For the text-containing cell, return its midpoint in [x, y] coordinate format. 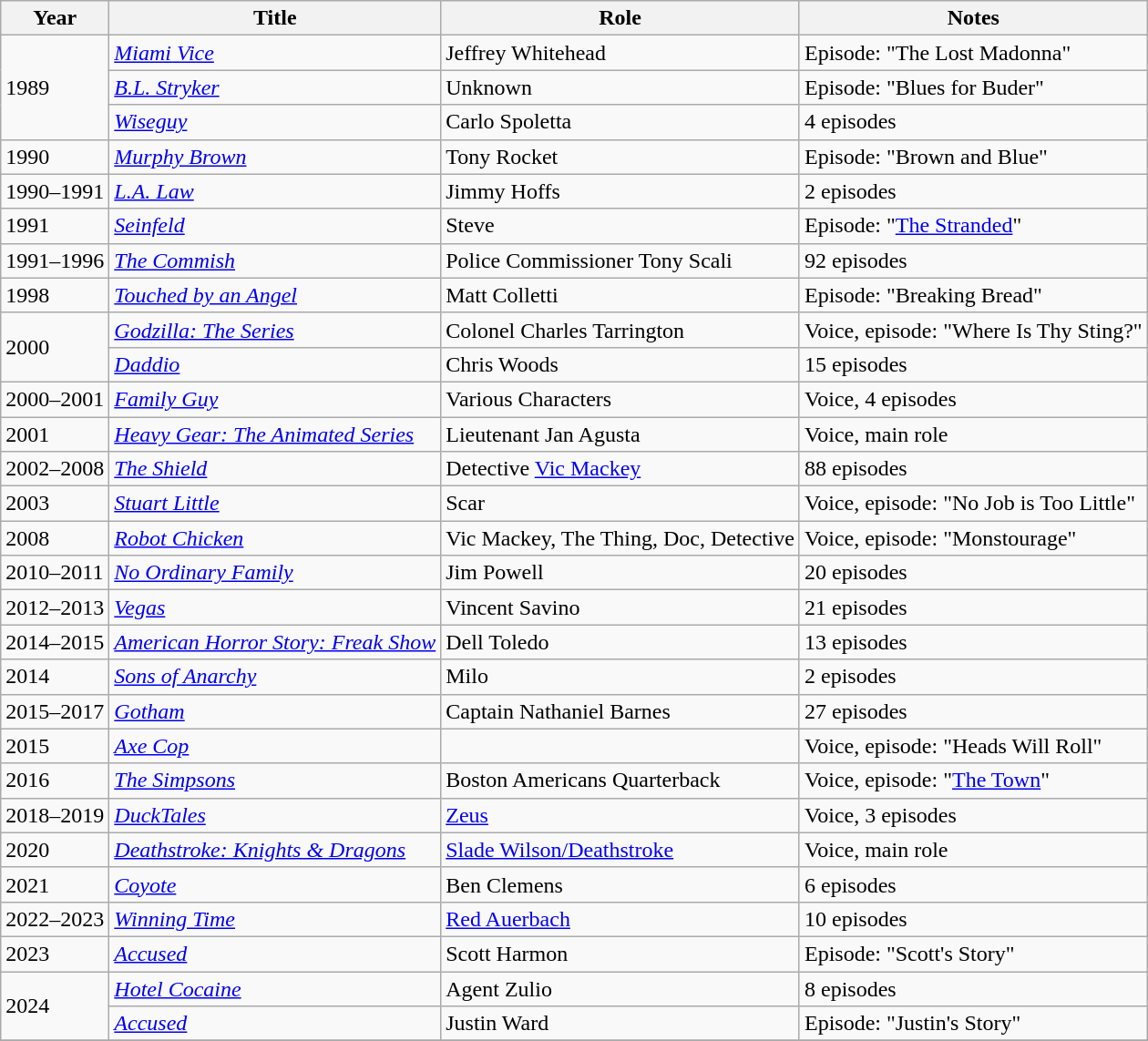
Red Auerbach [620, 919]
2000–2001 [55, 399]
The Shield [275, 469]
2015–2017 [55, 711]
Murphy Brown [275, 157]
Coyote [275, 884]
Jeffrey Whitehead [620, 53]
88 episodes [973, 469]
Carlo Spoletta [620, 122]
Episode: "Justin's Story" [973, 1024]
Various Characters [620, 399]
Lieutenant Jan Agusta [620, 434]
Voice, episode: "Monstourage" [973, 538]
Captain Nathaniel Barnes [620, 711]
Voice, episode: "Heads Will Roll" [973, 746]
2010–2011 [55, 573]
Voice, episode: "Where Is Thy Sting?" [973, 330]
Daddio [275, 364]
92 episodes [973, 260]
Year [55, 18]
6 episodes [973, 884]
20 episodes [973, 573]
The Simpsons [275, 781]
No Ordinary Family [275, 573]
Agent Zulio [620, 988]
Detective Vic Mackey [620, 469]
2021 [55, 884]
Unknown [620, 87]
Milo [620, 677]
Episode: "The Stranded" [973, 226]
2008 [55, 538]
Ben Clemens [620, 884]
Scott Harmon [620, 954]
Tony Rocket [620, 157]
2000 [55, 347]
Episode: "Breaking Bread" [973, 295]
Voice, episode: "The Town" [973, 781]
Matt Colletti [620, 295]
Seinfeld [275, 226]
L.A. Law [275, 191]
1991–1996 [55, 260]
1990 [55, 157]
DuckTales [275, 815]
Vic Mackey, The Thing, Doc, Detective [620, 538]
Hotel Cocaine [275, 988]
2002–2008 [55, 469]
Police Commissioner Tony Scali [620, 260]
Voice, episode: "No Job is Too Little" [973, 504]
4 episodes [973, 122]
Scar [620, 504]
2001 [55, 434]
2014 [55, 677]
10 episodes [973, 919]
2018–2019 [55, 815]
The Commish [275, 260]
Zeus [620, 815]
Wiseguy [275, 122]
Episode: "Blues for Buder" [973, 87]
Sons of Anarchy [275, 677]
Deathstroke: Knights & Dragons [275, 850]
Notes [973, 18]
Godzilla: The Series [275, 330]
Episode: "Brown and Blue" [973, 157]
Boston Americans Quarterback [620, 781]
Family Guy [275, 399]
21 episodes [973, 607]
Vincent Savino [620, 607]
Vegas [275, 607]
Title [275, 18]
Chris Woods [620, 364]
Winning Time [275, 919]
8 episodes [973, 988]
Touched by an Angel [275, 295]
2012–2013 [55, 607]
Jimmy Hoffs [620, 191]
B.L. Stryker [275, 87]
Colonel Charles Tarrington [620, 330]
2015 [55, 746]
2016 [55, 781]
Justin Ward [620, 1024]
Voice, 4 episodes [973, 399]
Axe Cop [275, 746]
2022–2023 [55, 919]
Episode: "The Lost Madonna" [973, 53]
American Horror Story: Freak Show [275, 642]
Voice, 3 episodes [973, 815]
Jim Powell [620, 573]
Dell Toledo [620, 642]
2014–2015 [55, 642]
Role [620, 18]
1998 [55, 295]
Gotham [275, 711]
Robot Chicken [275, 538]
2023 [55, 954]
2024 [55, 1005]
13 episodes [973, 642]
Miami Vice [275, 53]
Heavy Gear: The Animated Series [275, 434]
Steve [620, 226]
27 episodes [973, 711]
2003 [55, 504]
1990–1991 [55, 191]
2020 [55, 850]
1989 [55, 87]
Stuart Little [275, 504]
Episode: "Scott's Story" [973, 954]
Slade Wilson/Deathstroke [620, 850]
1991 [55, 226]
15 episodes [973, 364]
